Extract the (X, Y) coordinate from the center of the cell holding the provided text.  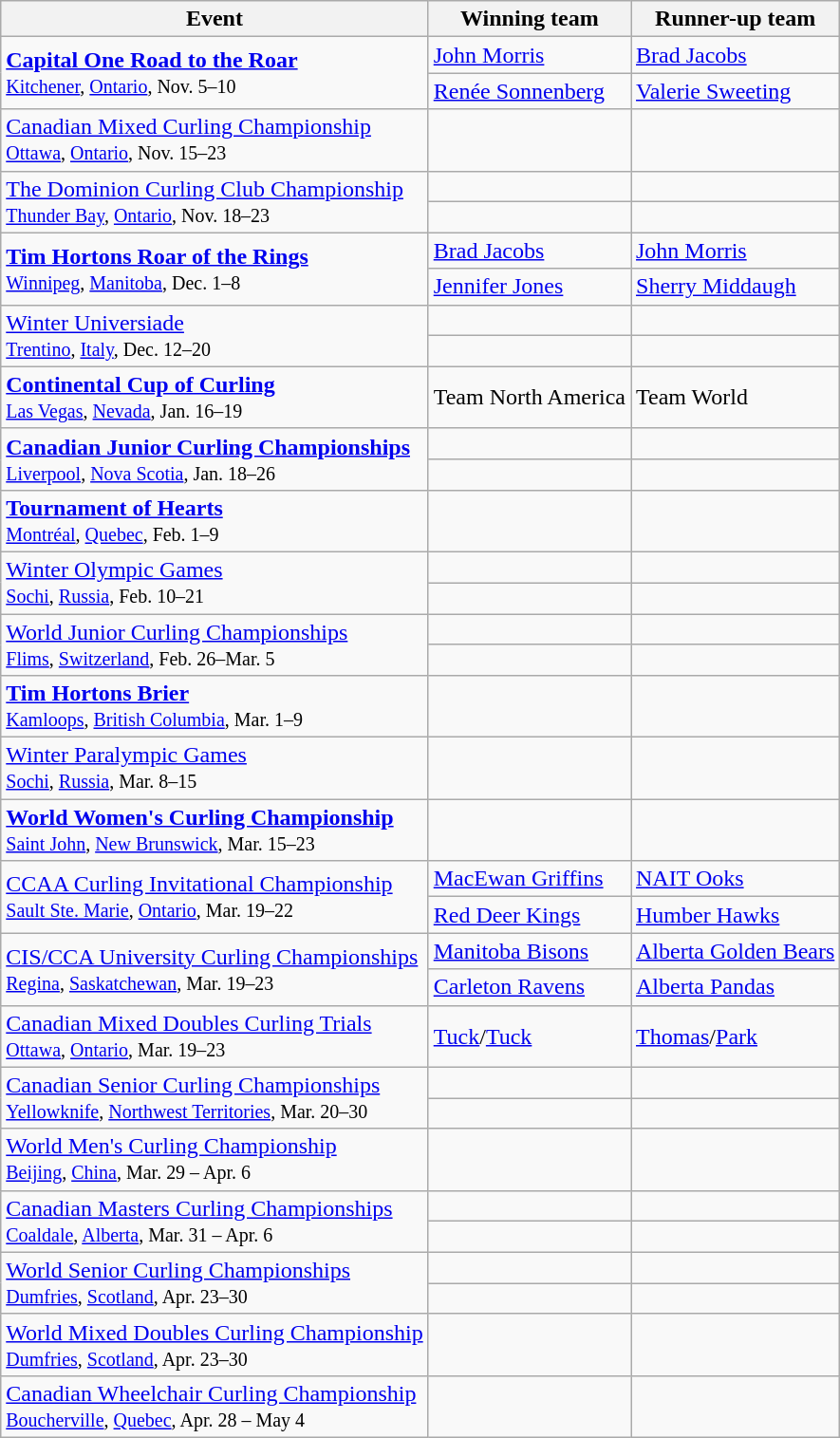
Manitoba Bisons (530, 951)
Continental Cup of Curling Las Vegas, Nevada, Jan. 16–19 (215, 397)
Valerie Sweeting (735, 91)
Canadian Junior Curling Championships Liverpool, Nova Scotia, Jan. 18–26 (215, 459)
CCAA Curling Invitational Championship Sault Ste. Marie, Ontario, Mar. 19–22 (215, 897)
The Dominion Curling Club Championship Thunder Bay, Ontario, Nov. 18–23 (215, 201)
Tim Hortons Roar of the Rings Winnipeg, Manitoba, Dec. 1–8 (215, 269)
Tuck/Tuck (530, 1036)
Alberta Golden Bears (735, 951)
Event (215, 19)
Alberta Pandas (735, 987)
Winter Olympic Games Sochi, Russia, Feb. 10–21 (215, 583)
Humber Hawks (735, 915)
Renée Sonnenberg (530, 91)
World Men's Curling Championship Beijing, China, Mar. 29 – Apr. 6 (215, 1160)
Canadian Masters Curling Championships Coaldale, Alberta, Mar. 31 – Apr. 6 (215, 1221)
Red Deer Kings (530, 915)
Runner-up team (735, 19)
Sherry Middaugh (735, 287)
World Mixed Doubles Curling Championship Dumfries, Scotland, Apr. 23–30 (215, 1344)
Winter Paralympic Games Sochi, Russia, Mar. 8–15 (215, 769)
Team North America (530, 397)
NAIT Ooks (735, 879)
Canadian Mixed Doubles Curling Trials Ottawa, Ontario, Mar. 19–23 (215, 1036)
MacEwan Griffins (530, 879)
Canadian Senior Curling Championships Yellowknife, Northwest Territories, Mar. 20–30 (215, 1097)
Carleton Ravens (530, 987)
Canadian Mixed Curling Championship Ottawa, Ontario, Nov. 15–23 (215, 140)
Thomas/Park (735, 1036)
Winter Universiade Trentino, Italy, Dec. 12–20 (215, 336)
Capital One Road to the Roar Kitchener, Ontario, Nov. 5–10 (215, 73)
World Junior Curling Championships Flims, Switzerland, Feb. 26–Mar. 5 (215, 644)
Jennifer Jones (530, 287)
Tim Hortons Brier Kamloops, British Columbia, Mar. 1–9 (215, 706)
Canadian Wheelchair Curling Championship Boucherville, Quebec, Apr. 28 – May 4 (215, 1407)
World Senior Curling Championships Dumfries, Scotland, Apr. 23–30 (215, 1283)
CIS/CCA University Curling Championships Regina, Saskatchewan, Mar. 19–23 (215, 969)
World Women's Curling Championship Saint John, New Brunswick, Mar. 15–23 (215, 830)
Tournament of Hearts Montréal, Quebec, Feb. 1–9 (215, 520)
Team World (735, 397)
Winning team (530, 19)
